From the cell containing the given text, extract its center point as (X, Y) coordinate. 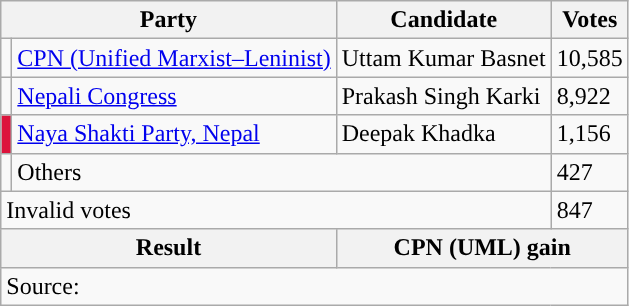
Deepak Khadka (444, 134)
8,922 (590, 96)
10,585 (590, 58)
Others (282, 172)
Nepali Congress (174, 96)
Naya Shakti Party, Nepal (174, 134)
CPN (Unified Marxist–Leninist) (174, 58)
CPN (UML) gain (482, 248)
Candidate (444, 20)
Votes (590, 20)
Uttam Kumar Basnet (444, 58)
1,156 (590, 134)
427 (590, 172)
Result (168, 248)
Source: (315, 286)
Party (168, 20)
847 (590, 210)
Invalid votes (276, 210)
Prakash Singh Karki (444, 96)
